Identify which cell holds the provided text, then report its [X, Y] central coordinate. 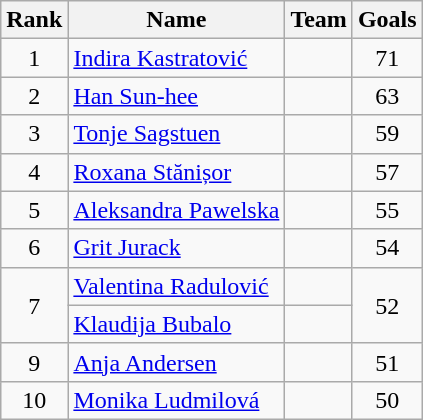
5 [34, 210]
Tonje Sagstuen [176, 134]
51 [387, 362]
Aleksandra Pawelska [176, 210]
Rank [34, 20]
63 [387, 96]
10 [34, 400]
57 [387, 172]
Indira Kastratović [176, 58]
9 [34, 362]
Team [319, 20]
4 [34, 172]
Monika Ludmilová [176, 400]
Goals [387, 20]
50 [387, 400]
54 [387, 248]
Roxana Stănișor [176, 172]
Grit Jurack [176, 248]
55 [387, 210]
Name [176, 20]
52 [387, 305]
Valentina Radulović [176, 286]
6 [34, 248]
71 [387, 58]
Han Sun-hee [176, 96]
Klaudija Bubalo [176, 324]
1 [34, 58]
59 [387, 134]
7 [34, 305]
Anja Andersen [176, 362]
3 [34, 134]
2 [34, 96]
